Detect which cell encompasses the target text, then output its (X, Y) center coordinate. 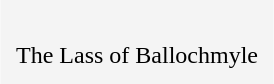
The Lass of Ballochmyle (137, 42)
